Pinpoint the cell where the given text exists, returning its [X, Y] midpoint coordinate. 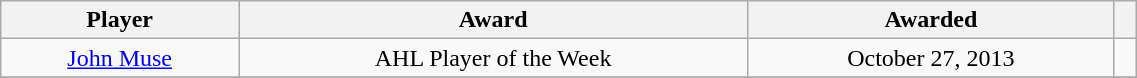
Award [494, 20]
Player [120, 20]
Awarded [931, 20]
October 27, 2013 [931, 58]
John Muse [120, 58]
AHL Player of the Week [494, 58]
